Search for the cell housing the specified text and yield its (X, Y) center coordinate. 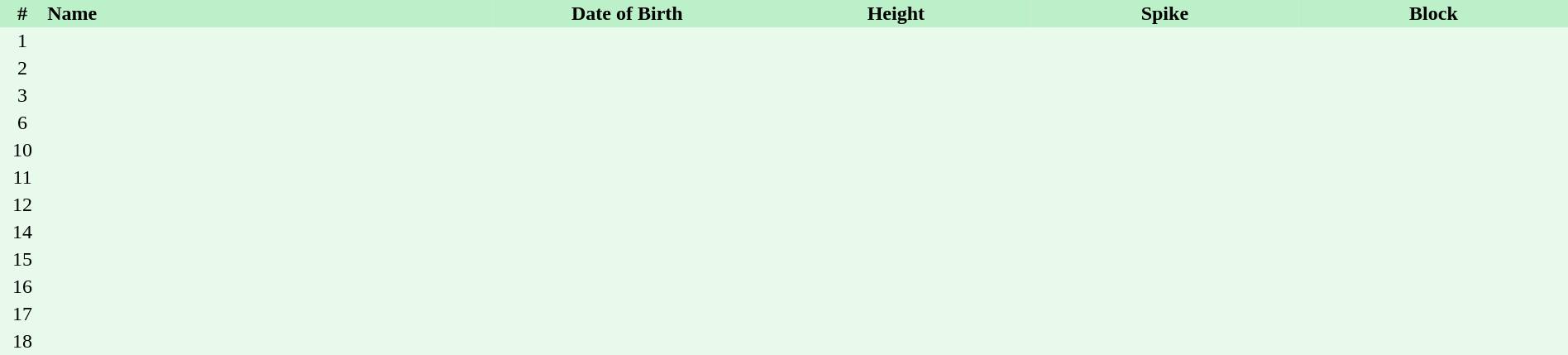
10 (22, 151)
18 (22, 341)
6 (22, 122)
Name (269, 13)
15 (22, 260)
11 (22, 177)
3 (22, 96)
Height (896, 13)
# (22, 13)
Date of Birth (627, 13)
2 (22, 68)
17 (22, 314)
16 (22, 286)
1 (22, 41)
14 (22, 232)
Spike (1164, 13)
Block (1434, 13)
12 (22, 205)
